From the cell containing the given text, extract its center point as (X, Y) coordinate. 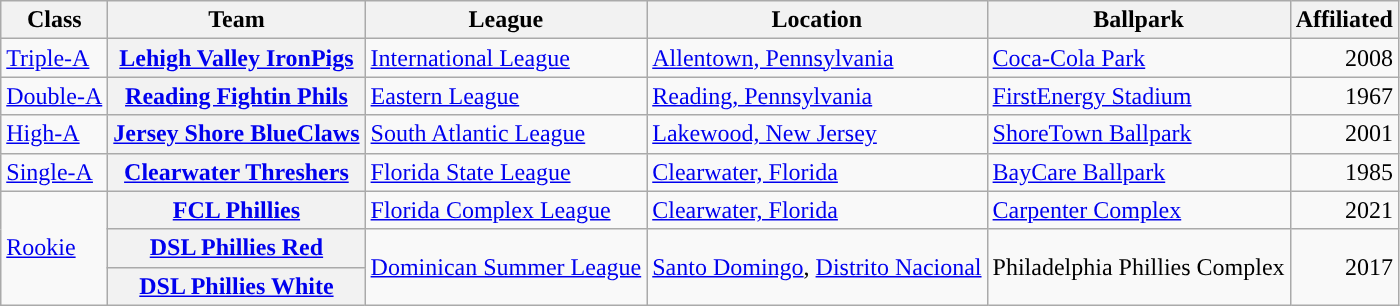
Class (54, 20)
Lakewood, New Jersey (817, 134)
Reading Fightin Phils (236, 96)
Affiliated (1344, 20)
Lehigh Valley IronPigs (236, 58)
Reading, Pennsylvania (817, 96)
2001 (1344, 134)
2017 (1344, 267)
Location (817, 20)
Florida State League (506, 172)
Coca-Cola Park (1138, 58)
Ballpark (1138, 20)
1985 (1344, 172)
Philadelphia Phillies Complex (1138, 267)
2008 (1344, 58)
2021 (1344, 210)
Dominican Summer League (506, 267)
Jersey Shore BlueClaws (236, 134)
Florida Complex League (506, 210)
Allentown, Pennsylvania (817, 58)
High-A (54, 134)
DSL Phillies White (236, 286)
International League (506, 58)
Clearwater Threshers (236, 172)
DSL Phillies Red (236, 248)
1967 (1344, 96)
League (506, 20)
Team (236, 20)
Double-A (54, 96)
ShoreTown Ballpark (1138, 134)
BayCare Ballpark (1138, 172)
FCL Phillies (236, 210)
Triple-A (54, 58)
Carpenter Complex (1138, 210)
South Atlantic League (506, 134)
Eastern League (506, 96)
Single-A (54, 172)
Rookie (54, 248)
FirstEnergy Stadium (1138, 96)
Santo Domingo, Distrito Nacional (817, 267)
